Locate the cell with the specified text and output its (X, Y) center coordinate. 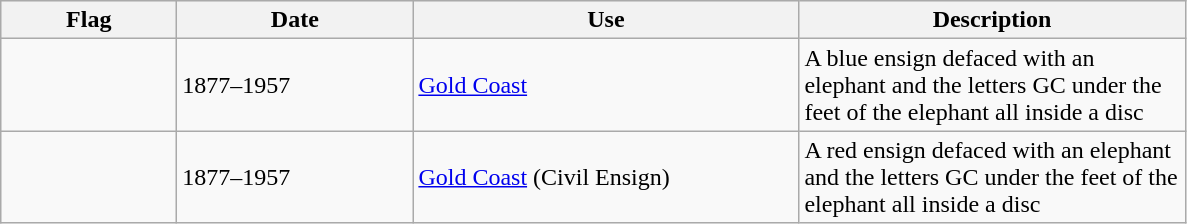
Flag (89, 20)
A blue ensign defaced with an elephant and the letters GC under the feet of the elephant all inside a disc (992, 85)
Gold Coast (606, 85)
Date (295, 20)
Use (606, 20)
Gold Coast (Civil Ensign) (606, 177)
A red ensign defaced with an elephant and the letters GC under the feet of the elephant all inside a disc (992, 177)
Description (992, 20)
